Provide the [x, y] coordinate of the cell's center where the given text is located.  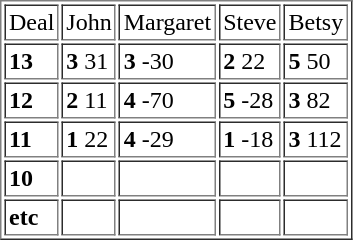
3 -30 [168, 62]
Margaret [168, 22]
3 31 [89, 62]
Steve [250, 22]
5 -28 [250, 100]
5 50 [316, 62]
Deal [31, 22]
John [89, 22]
1 22 [89, 140]
4 -70 [168, 100]
2 22 [250, 62]
4 -29 [168, 140]
etc [31, 218]
2 11 [89, 100]
1 -18 [250, 140]
10 [31, 178]
11 [31, 140]
3 112 [316, 140]
Betsy [316, 22]
13 [31, 62]
12 [31, 100]
3 82 [316, 100]
